Determine the (x, y) coordinate at the center of the cell enclosing the given text.  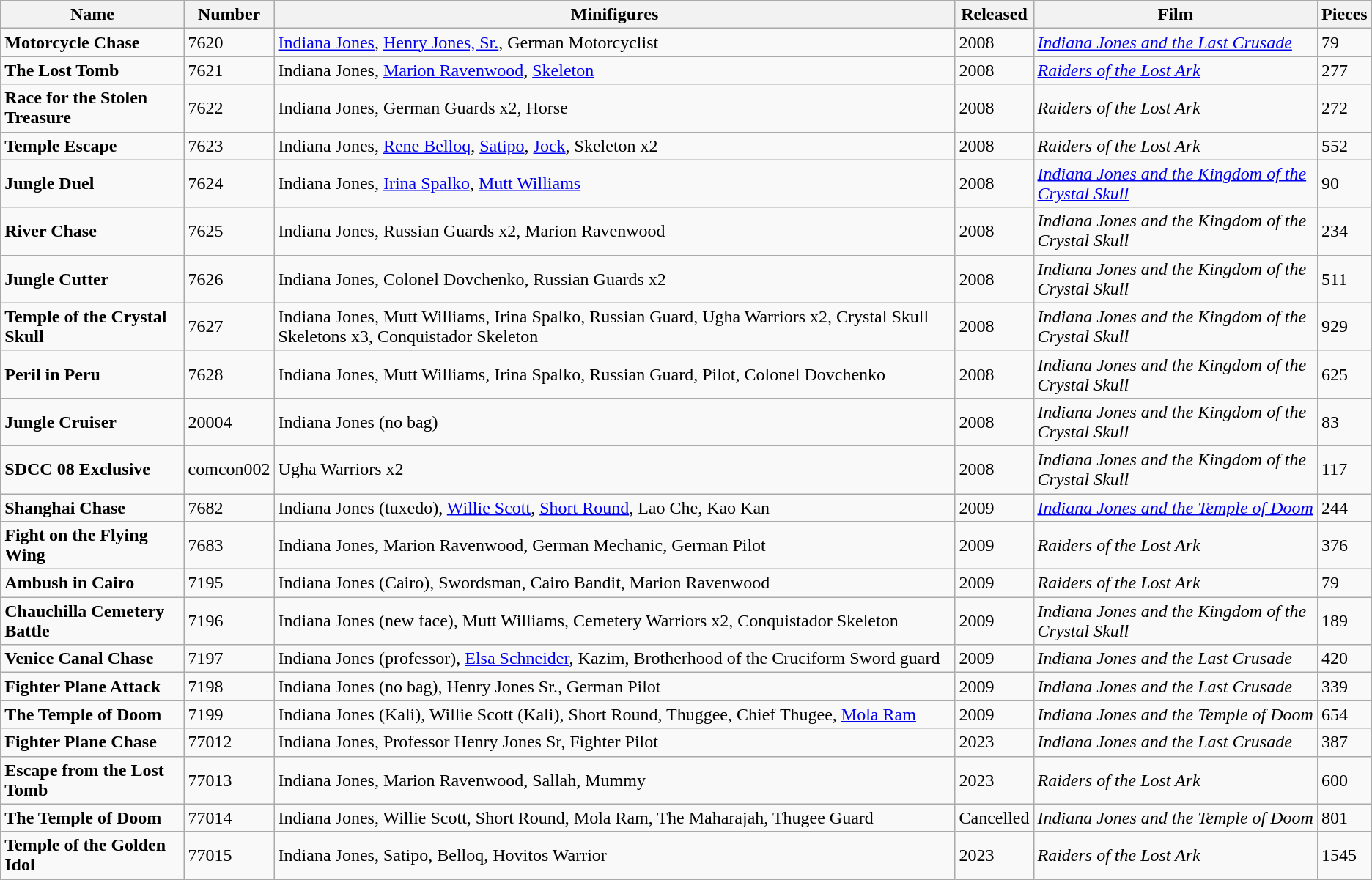
Motorcycle Chase (92, 42)
Indiana Jones, Henry Jones, Sr., German Motorcyclist (614, 42)
77012 (229, 742)
Released (994, 15)
Indiana Jones (professor), Elsa Schneider, Kazim, Brotherhood of the Cruciform Sword guard (614, 659)
7627 (229, 327)
The Lost Tomb (92, 70)
SDCC 08 Exclusive (92, 469)
Jungle Cruiser (92, 422)
Ambush in Cairo (92, 583)
272 (1345, 108)
Indiana Jones, Colonel Dovchenko, Russian Guards x2 (614, 278)
189 (1345, 621)
7626 (229, 278)
Film (1176, 15)
Indiana Jones, Russian Guards x2, Marion Ravenwood (614, 232)
Temple Escape (92, 146)
7624 (229, 183)
929 (1345, 327)
Indiana Jones, Mutt Williams, Irina Spalko, Russian Guard, Pilot, Colonel Dovchenko (614, 374)
7621 (229, 70)
7622 (229, 108)
Indiana Jones, Mutt Williams, Irina Spalko, Russian Guard, Ugha Warriors x2, Crystal Skull Skeletons x3, Conquistador Skeleton (614, 327)
77014 (229, 818)
7682 (229, 508)
Indiana Jones, German Guards x2, Horse (614, 108)
511 (1345, 278)
90 (1345, 183)
Jungle Cutter (92, 278)
Indiana Jones, Willie Scott, Short Round, Mola Ram, The Maharajah, Thugee Guard (614, 818)
Indiana Jones, Professor Henry Jones Sr, Fighter Pilot (614, 742)
Indiana Jones, Satipo, Belloq, Hovitos Warrior (614, 856)
654 (1345, 714)
801 (1345, 818)
7623 (229, 146)
Ugha Warriors x2 (614, 469)
77013 (229, 780)
Indiana Jones (new face), Mutt Williams, Cemetery Warriors x2, Conquistador Skeleton (614, 621)
339 (1345, 687)
Fighter Plane Attack (92, 687)
Shanghai Chase (92, 508)
Chauchilla Cemetery Battle (92, 621)
7199 (229, 714)
Indiana Jones (Cairo), Swordsman, Cairo Bandit, Marion Ravenwood (614, 583)
7198 (229, 687)
7625 (229, 232)
Fight on the Flying Wing (92, 545)
comcon002 (229, 469)
7196 (229, 621)
83 (1345, 422)
Indiana Jones (no bag), Henry Jones Sr., German Pilot (614, 687)
Indiana Jones (Kali), Willie Scott (Kali), Short Round, Thuggee, Chief Thugee, Mola Ram (614, 714)
Race for the Stolen Treasure (92, 108)
Temple of the Crystal Skull (92, 327)
Number (229, 15)
River Chase (92, 232)
7195 (229, 583)
77015 (229, 856)
117 (1345, 469)
387 (1345, 742)
Indiana Jones (tuxedo), Willie Scott, Short Round, Lao Che, Kao Kan (614, 508)
Escape from the Lost Tomb (92, 780)
Fighter Plane Chase (92, 742)
600 (1345, 780)
Indiana Jones (no bag) (614, 422)
376 (1345, 545)
20004 (229, 422)
Indiana Jones, Marion Ravenwood, German Mechanic, German Pilot (614, 545)
Indiana Jones, Irina Spalko, Mutt Williams (614, 183)
552 (1345, 146)
244 (1345, 508)
1545 (1345, 856)
277 (1345, 70)
7628 (229, 374)
Indiana Jones, Marion Ravenwood, Sallah, Mummy (614, 780)
Name (92, 15)
7197 (229, 659)
Peril in Peru (92, 374)
Indiana Jones, Marion Ravenwood, Skeleton (614, 70)
Temple of the Golden Idol (92, 856)
Jungle Duel (92, 183)
234 (1345, 232)
7620 (229, 42)
Cancelled (994, 818)
Minifigures (614, 15)
625 (1345, 374)
7683 (229, 545)
Venice Canal Chase (92, 659)
Indiana Jones, Rene Belloq, Satipo, Jock, Skeleton x2 (614, 146)
Pieces (1345, 15)
420 (1345, 659)
